Output the (X, Y) coordinate of the center of the cell containing the given text.  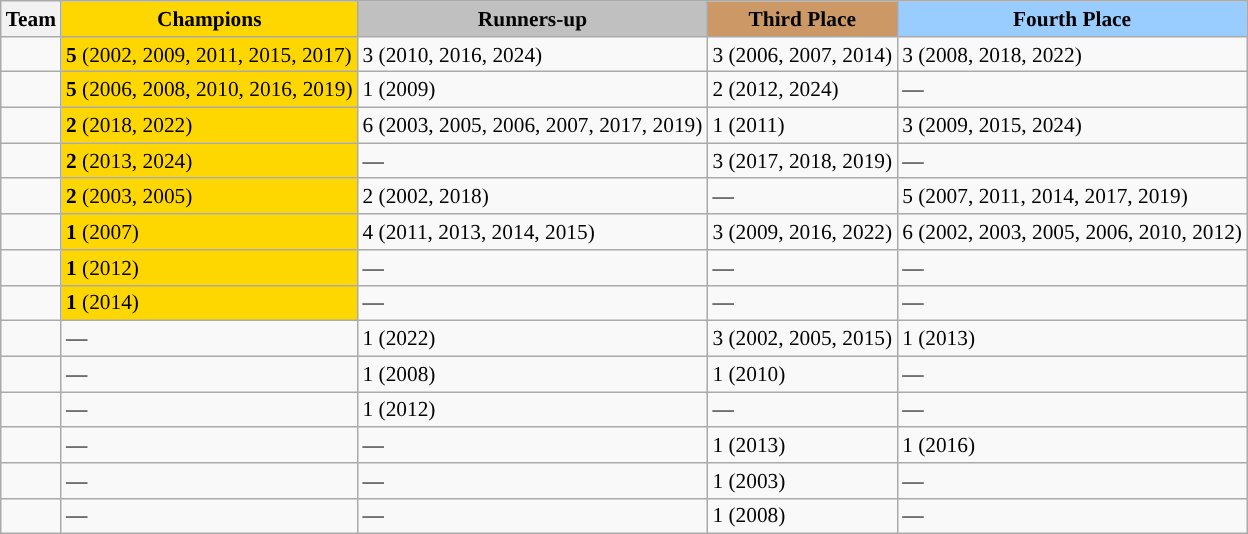
6 (2002, 2003, 2005, 2006, 2010, 2012) (1072, 232)
5 (2002, 2009, 2011, 2015, 2017) (210, 55)
1 (2003) (802, 481)
Team (31, 19)
2 (2018, 2022) (210, 126)
3 (2009, 2016, 2022) (802, 232)
2 (2002, 2018) (533, 197)
Champions (210, 19)
3 (2008, 2018, 2022) (1072, 55)
3 (2002, 2005, 2015) (802, 339)
2 (2013, 2024) (210, 161)
5 (2006, 2008, 2010, 2016, 2019) (210, 90)
6 (2003, 2005, 2006, 2007, 2017, 2019) (533, 126)
4 (2011, 2013, 2014, 2015) (533, 232)
3 (2017, 2018, 2019) (802, 161)
Third Place (802, 19)
2 (2012, 2024) (802, 90)
2 (2003, 2005) (210, 197)
Fourth Place (1072, 19)
1 (2011) (802, 126)
1 (2016) (1072, 445)
3 (2010, 2016, 2024) (533, 55)
1 (2010) (802, 374)
5 (2007, 2011, 2014, 2017, 2019) (1072, 197)
1 (2022) (533, 339)
3 (2009, 2015, 2024) (1072, 126)
1 (2007) (210, 232)
1 (2009) (533, 90)
1 (2014) (210, 303)
3 (2006, 2007, 2014) (802, 55)
Runners-up (533, 19)
